Pinpoint the cell where the given text exists, returning its (X, Y) midpoint coordinate. 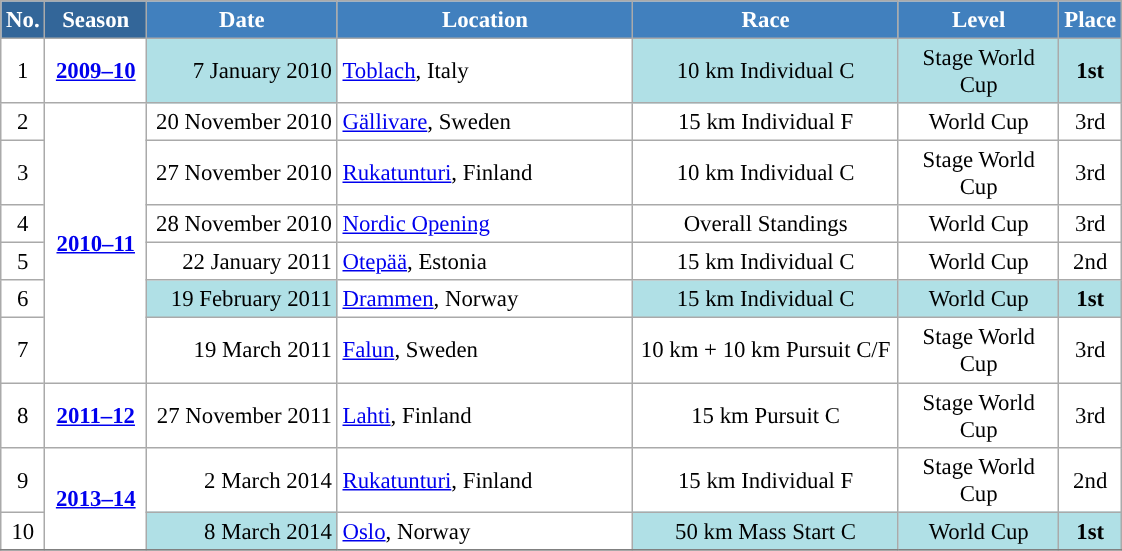
8 March 2014 (242, 531)
10 km + 10 km Pursuit C/F (766, 350)
9 (23, 480)
7 January 2010 (242, 72)
15 km Pursuit C (766, 416)
19 February 2011 (242, 299)
Race (766, 20)
Season (96, 20)
Gällivare, Sweden (485, 122)
Drammen, Norway (485, 299)
8 (23, 416)
Nordic Opening (485, 224)
Level (978, 20)
2 (23, 122)
50 km Mass Start C (766, 531)
No. (23, 20)
6 (23, 299)
22 January 2011 (242, 262)
27 November 2011 (242, 416)
4 (23, 224)
Place (1090, 20)
28 November 2010 (242, 224)
20 November 2010 (242, 122)
2011–12 (96, 416)
1 (23, 72)
5 (23, 262)
Falun, Sweden (485, 350)
Overall Standings (766, 224)
27 November 2010 (242, 174)
2009–10 (96, 72)
7 (23, 350)
Otepää, Estonia (485, 262)
Toblach, Italy (485, 72)
2010–11 (96, 243)
Lahti, Finland (485, 416)
2013–14 (96, 498)
Location (485, 20)
10 (23, 531)
19 March 2011 (242, 350)
3 (23, 174)
Date (242, 20)
Oslo, Norway (485, 531)
2 March 2014 (242, 480)
